From the cell containing the given text, extract its center point as [X, Y] coordinate. 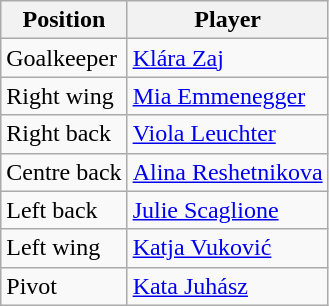
Julie Scaglione [228, 210]
Kata Juhász [228, 286]
Katja Vuković [228, 248]
Pivot [64, 286]
Goalkeeper [64, 58]
Left back [64, 210]
Alina Reshetnikova [228, 172]
Position [64, 20]
Right back [64, 134]
Left wing [64, 248]
Right wing [64, 96]
Klára Zaj [228, 58]
Mia Emmenegger [228, 96]
Centre back [64, 172]
Viola Leuchter [228, 134]
Player [228, 20]
